Capture the cell that displays the provided text and extract its (x, y) central coordinate. 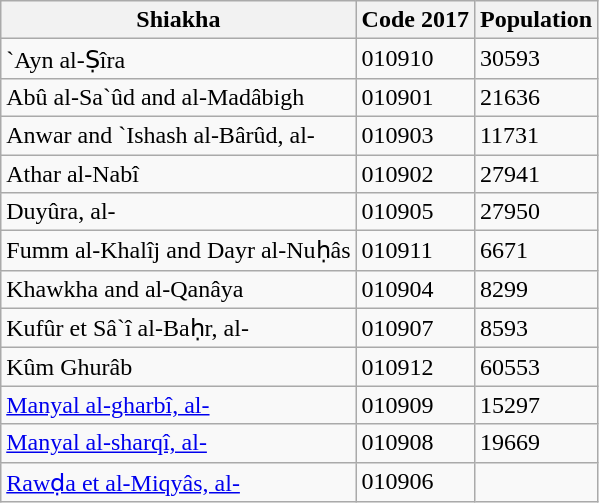
010911 (415, 251)
010906 (415, 482)
Kufûr et Sâ`î al-Baḥr, al- (178, 328)
010902 (415, 173)
010907 (415, 328)
Khawkha and al-Qanâya (178, 289)
010901 (415, 97)
010909 (415, 405)
Fumm al-Khalîj and Dayr al-Nuḥâs (178, 251)
`Ayn al-Ṣîra (178, 59)
Code 2017 (415, 20)
Manyal al-sharqî, al- (178, 443)
15297 (536, 405)
010903 (415, 135)
6671 (536, 251)
Athar al-Nabî (178, 173)
8593 (536, 328)
010904 (415, 289)
Duyûra, al- (178, 212)
Rawḍa et al-Miqyâs, al- (178, 482)
27950 (536, 212)
010905 (415, 212)
60553 (536, 367)
19669 (536, 443)
010910 (415, 59)
27941 (536, 173)
Abû al-Sa`ûd and al-Madâbigh (178, 97)
Population (536, 20)
Shiakha (178, 20)
010912 (415, 367)
11731 (536, 135)
30593 (536, 59)
Manyal al-gharbî, al- (178, 405)
Anwar and `Ishash al-Bârûd, al- (178, 135)
8299 (536, 289)
21636 (536, 97)
010908 (415, 443)
Kûm Ghurâb (178, 367)
